Search for the cell housing the specified text and yield its (X, Y) center coordinate. 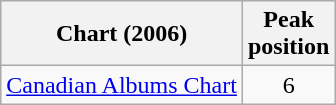
6 (288, 85)
Canadian Albums Chart (122, 85)
Chart (2006) (122, 34)
Peakposition (288, 34)
